Locate the cell with the specified text and output its [X, Y] center coordinate. 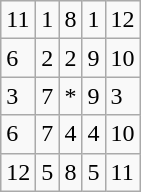
* [70, 96]
